Return [x, y] of the center of cell containing provided text 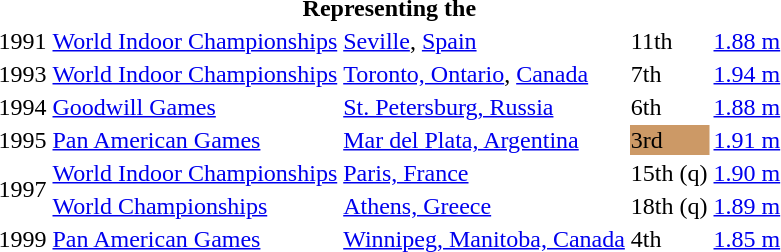
Athens, Greece [484, 206]
11th [669, 41]
St. Petersburg, Russia [484, 107]
Pan American Games [195, 140]
Mar del Plata, Argentina [484, 140]
15th (q) [669, 173]
6th [669, 107]
3rd [669, 140]
World Championships [195, 206]
Seville, Spain [484, 41]
Goodwill Games [195, 107]
Paris, France [484, 173]
18th (q) [669, 206]
Toronto, Ontario, Canada [484, 74]
7th [669, 74]
